From the cell containing the given text, extract its center point as (X, Y) coordinate. 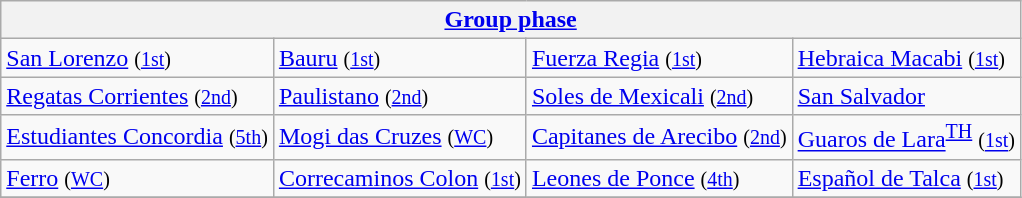
Ferro (WC) (138, 178)
San Lorenzo (1st) (138, 58)
San Salvador (906, 96)
Mogi das Cruzes (WC) (400, 138)
Group phase (511, 20)
Español de Talca (1st) (906, 178)
Regatas Corrientes (2nd) (138, 96)
Leones de Ponce (4th) (659, 178)
Paulistano (2nd) (400, 96)
Fuerza Regia (1st) (659, 58)
Capitanes de Arecibo (2nd) (659, 138)
Correcaminos Colon (1st) (400, 178)
Hebraica Macabi (1st) (906, 58)
Estudiantes Concordia (5th) (138, 138)
Guaros de LaraTH (1st) (906, 138)
Soles de Mexicali (2nd) (659, 96)
Bauru (1st) (400, 58)
